For the text-containing cell, return its midpoint in [X, Y] coordinate format. 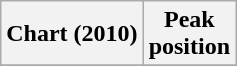
Chart (2010) [72, 34]
Peakposition [189, 34]
